Identify which cell holds the provided text, then report its (x, y) central coordinate. 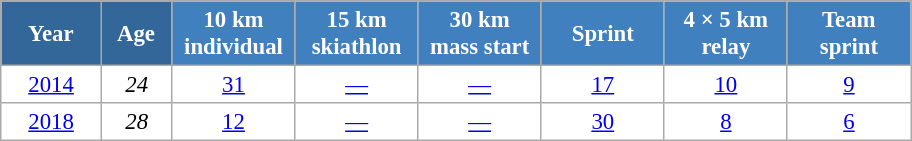
2014 (52, 85)
17 (602, 85)
24 (136, 85)
Sprint (602, 34)
12 (234, 122)
8 (726, 122)
4 × 5 km relay (726, 34)
Team sprint (848, 34)
10 km individual (234, 34)
30 km mass start (480, 34)
30 (602, 122)
9 (848, 85)
15 km skiathlon (356, 34)
2018 (52, 122)
10 (726, 85)
31 (234, 85)
Year (52, 34)
6 (848, 122)
Age (136, 34)
28 (136, 122)
